Provide the (X, Y) coordinate of the cell's center where the given text is located.  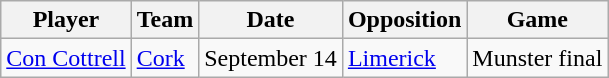
Team (165, 20)
Game (538, 20)
September 14 (271, 58)
Opposition (404, 20)
Player (66, 20)
Munster final (538, 58)
Date (271, 20)
Cork (165, 58)
Con Cottrell (66, 58)
Limerick (404, 58)
